Output the [X, Y] coordinate of the center of the cell containing the given text.  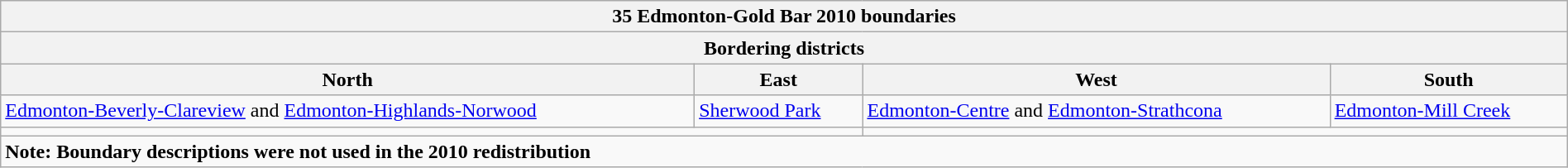
West [1097, 79]
East [779, 79]
Edmonton-Centre and Edmonton-Strathcona [1097, 111]
Edmonton-Beverly-Clareview and Edmonton-Highlands-Norwood [347, 111]
35 Edmonton-Gold Bar 2010 boundaries [784, 17]
Edmonton-Mill Creek [1449, 111]
Sherwood Park [779, 111]
South [1449, 79]
North [347, 79]
Bordering districts [784, 48]
Note: Boundary descriptions were not used in the 2010 redistribution [784, 151]
